Scan for the cell matching the given text and deliver its [x, y] coordinate at center. 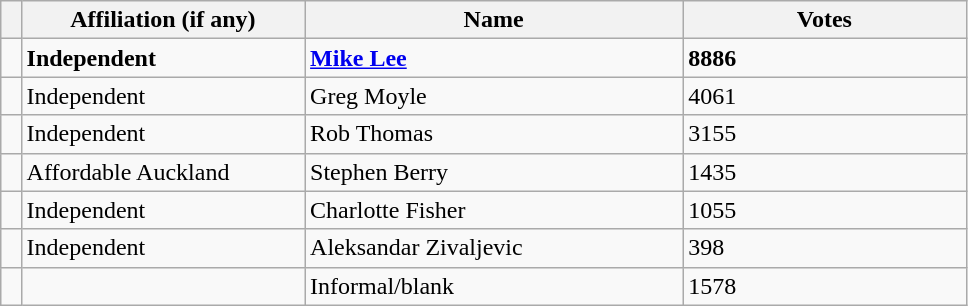
Affordable Auckland [163, 172]
Affiliation (if any) [163, 20]
Name [494, 20]
Rob Thomas [494, 134]
Informal/blank [494, 286]
1578 [825, 286]
8886 [825, 58]
Stephen Berry [494, 172]
1055 [825, 210]
1435 [825, 172]
Greg Moyle [494, 96]
Charlotte Fisher [494, 210]
3155 [825, 134]
Mike Lee [494, 58]
Aleksandar Zivaljevic [494, 248]
4061 [825, 96]
Votes [825, 20]
398 [825, 248]
